Locate the cell with the specified text and output its [x, y] center coordinate. 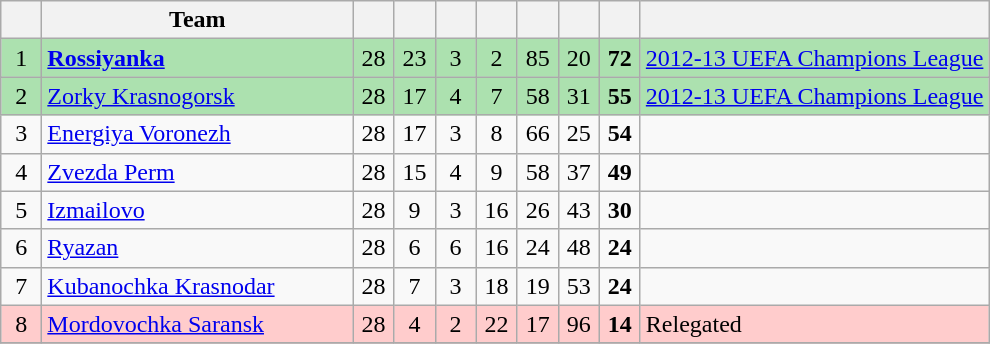
Izmailovo [198, 210]
26 [538, 210]
85 [538, 58]
18 [496, 286]
72 [620, 58]
1 [22, 58]
19 [538, 286]
Kubanochka Krasnodar [198, 286]
Team [198, 20]
Zvezda Perm [198, 172]
54 [620, 134]
37 [578, 172]
Zorky Krasnogorsk [198, 96]
25 [578, 134]
20 [578, 58]
43 [578, 210]
Rossiyanka [198, 58]
5 [22, 210]
30 [620, 210]
53 [578, 286]
23 [414, 58]
22 [496, 324]
14 [620, 324]
48 [578, 248]
31 [578, 96]
66 [538, 134]
Energiya Voronezh [198, 134]
96 [578, 324]
55 [620, 96]
Mordovochka Saransk [198, 324]
15 [414, 172]
Relegated [814, 324]
Ryazan [198, 248]
49 [620, 172]
